Detect which cell encompasses the target text, then output its [X, Y] center coordinate. 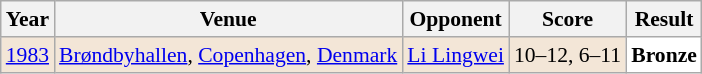
Li Lingwei [456, 55]
Opponent [456, 19]
Venue [228, 19]
Bronze [664, 55]
Score [568, 19]
Result [664, 19]
10–12, 6–11 [568, 55]
1983 [28, 55]
Brøndbyhallen, Copenhagen, Denmark [228, 55]
Year [28, 19]
